Search for the cell housing the specified text and yield its (X, Y) center coordinate. 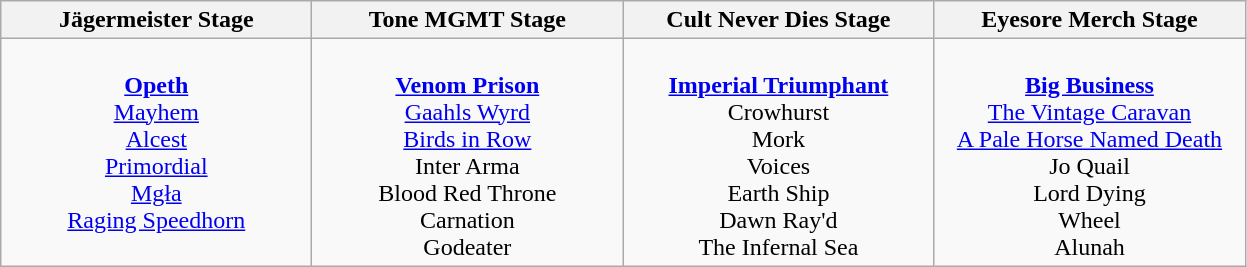
Eyesore Merch Stage (1090, 20)
Imperial Triumphant Crowhurst Mork Voices Earth Ship Dawn Ray'd The Infernal Sea (778, 152)
Venom Prison Gaahls Wyrd Birds in Row Inter Arma Blood Red Throne Carnation Godeater (468, 152)
Jägermeister Stage (156, 20)
Big Business The Vintage Caravan A Pale Horse Named Death Jo Quail Lord Dying Wheel Alunah (1090, 152)
Tone MGMT Stage (468, 20)
Opeth Mayhem Alcest Primordial Mgła Raging Speedhorn (156, 152)
Cult Never Dies Stage (778, 20)
